Locate the cell with the specified text and output its [X, Y] center coordinate. 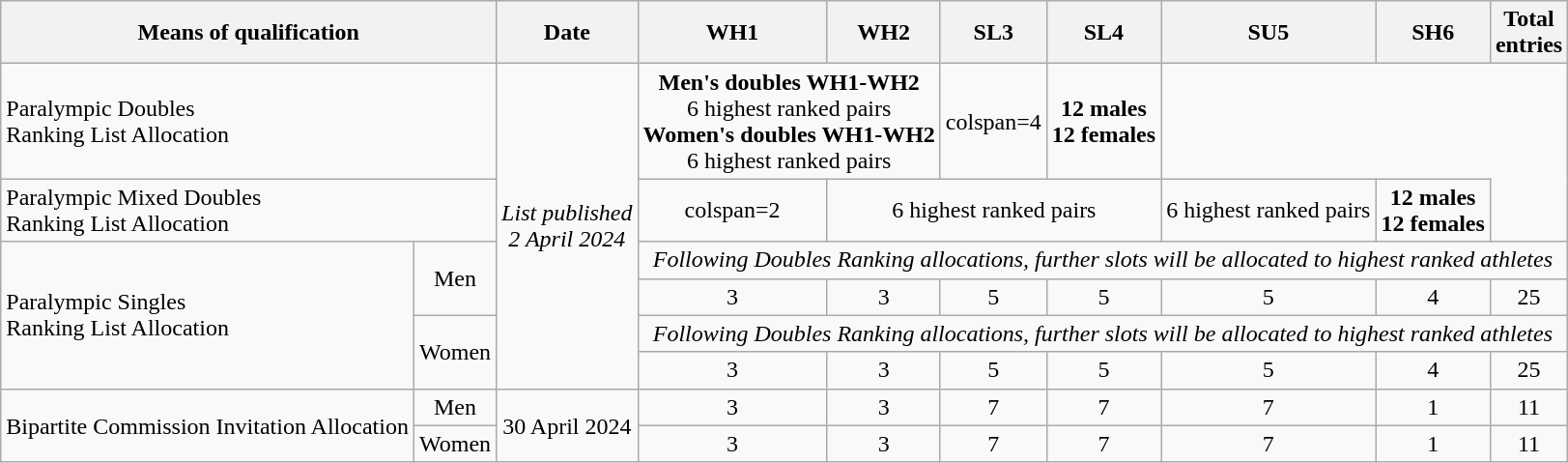
SL3 [993, 33]
Date [567, 33]
SH6 [1433, 33]
colspan=4 [993, 122]
WH2 [883, 33]
Men's doubles WH1-WH26 highest ranked pairsWomen's doubles WH1-WH2 6 highest ranked pairs [788, 122]
30 April 2024 [567, 425]
Paralympic DoublesRanking List Allocation [249, 122]
SL4 [1103, 33]
colspan=2 [732, 211]
Totalentries [1528, 33]
List published2 April 2024 [567, 226]
Paralympic Mixed DoublesRanking List Allocation [249, 211]
Paralympic SinglesRanking List Allocation [208, 315]
Means of qualification [249, 33]
WH1 [732, 33]
Bipartite Commission Invitation Allocation [208, 425]
SU5 [1269, 33]
